Determine the [x, y] coordinate at the center of the cell enclosing the given text.  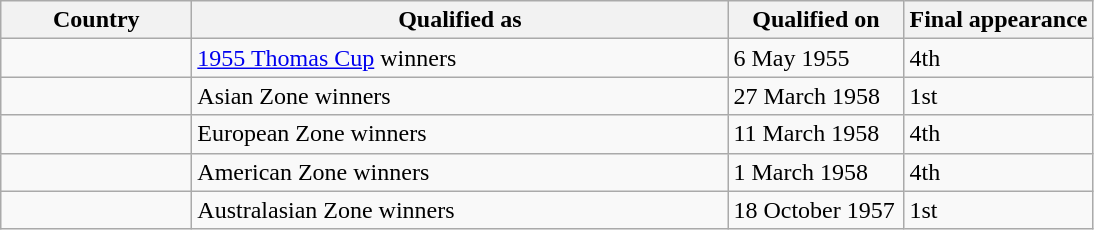
Australasian Zone winners [460, 210]
6 May 1955 [816, 58]
27 March 1958 [816, 96]
11 March 1958 [816, 134]
Country [96, 20]
1 March 1958 [816, 172]
American Zone winners [460, 172]
Asian Zone winners [460, 96]
1955 Thomas Cup winners [460, 58]
18 October 1957 [816, 210]
European Zone winners [460, 134]
Final appearance [998, 20]
Qualified on [816, 20]
Qualified as [460, 20]
